Search for the cell housing the specified text and yield its (X, Y) center coordinate. 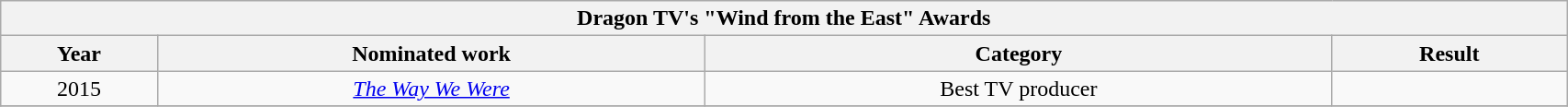
Nominated work (432, 53)
The Way We Were (432, 89)
Result (1450, 53)
Best TV producer (1019, 89)
Dragon TV's "Wind from the East" Awards (784, 18)
Category (1019, 53)
2015 (79, 89)
Year (79, 53)
